Output the [x, y] coordinate of the center of the cell containing the given text.  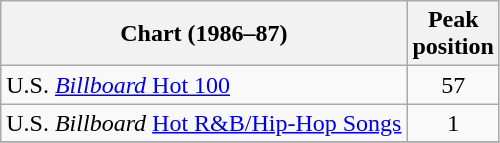
57 [453, 85]
Chart (1986–87) [204, 34]
Peakposition [453, 34]
U.S. Billboard Hot 100 [204, 85]
1 [453, 123]
U.S. Billboard Hot R&B/Hip-Hop Songs [204, 123]
